Determine the [x, y] coordinate at the center of the cell enclosing the given text.  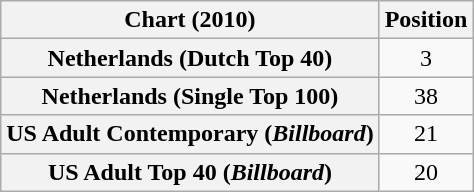
US Adult Contemporary (Billboard) [190, 134]
Netherlands (Dutch Top 40) [190, 58]
Position [426, 20]
3 [426, 58]
US Adult Top 40 (Billboard) [190, 172]
38 [426, 96]
Chart (2010) [190, 20]
20 [426, 172]
Netherlands (Single Top 100) [190, 96]
21 [426, 134]
